Output the (x, y) coordinate of the center of the cell containing the given text.  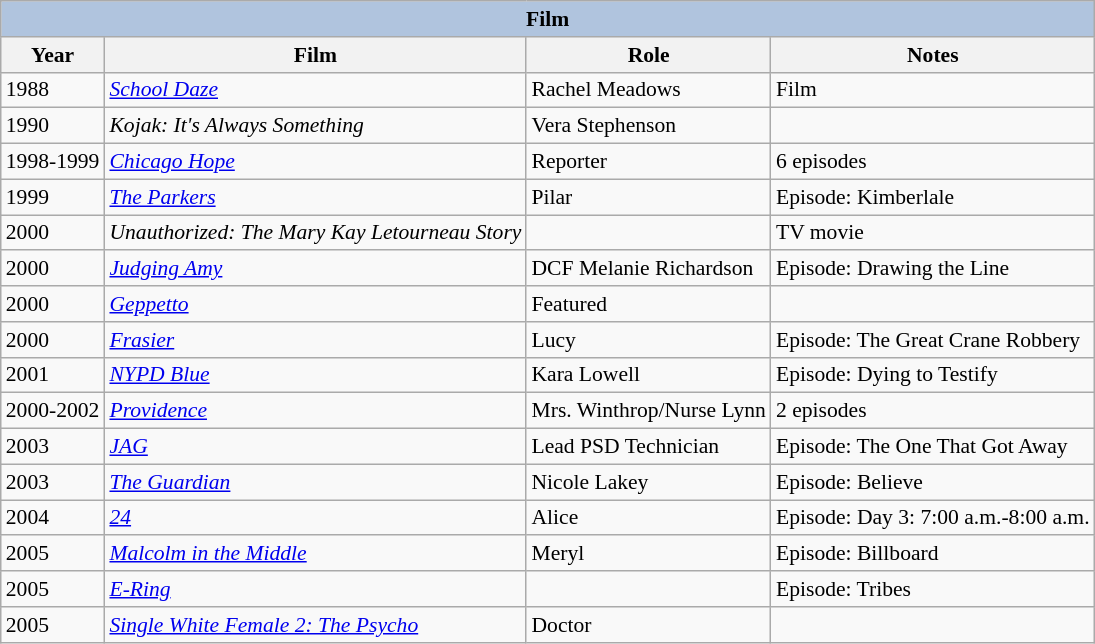
Featured (648, 304)
Pilar (648, 197)
Year (53, 55)
Doctor (648, 625)
Reporter (648, 162)
Episode: Believe (933, 482)
1988 (53, 90)
Episode: Dying to Testify (933, 375)
Rachel Meadows (648, 90)
Lead PSD Technician (648, 447)
Kojak: It's Always Something (315, 126)
1998-1999 (53, 162)
Meryl (648, 554)
Vera Stephenson (648, 126)
Role (648, 55)
Notes (933, 55)
2 episodes (933, 411)
Judging Amy (315, 269)
1999 (53, 197)
Frasier (315, 340)
JAG (315, 447)
Episode: Day 3: 7:00 a.m.-8:00 a.m. (933, 518)
Chicago Hope (315, 162)
School Daze (315, 90)
E-Ring (315, 589)
The Guardian (315, 482)
Nicole Lakey (648, 482)
DCF Melanie Richardson (648, 269)
6 episodes (933, 162)
2001 (53, 375)
Providence (315, 411)
Episode: Tribes (933, 589)
NYPD Blue (315, 375)
Kara Lowell (648, 375)
Alice (648, 518)
Geppetto (315, 304)
2004 (53, 518)
Lucy (648, 340)
24 (315, 518)
Episode: The One That Got Away (933, 447)
TV movie (933, 233)
Episode: The Great Crane Robbery (933, 340)
Unauthorized: The Mary Kay Letourneau Story (315, 233)
Episode: Kimberlale (933, 197)
Malcolm in the Middle (315, 554)
The Parkers (315, 197)
Mrs. Winthrop/Nurse Lynn (648, 411)
Single White Female 2: The Psycho (315, 625)
Episode: Drawing the Line (933, 269)
Episode: Billboard (933, 554)
1990 (53, 126)
2000-2002 (53, 411)
